For the text-containing cell, return its midpoint in [X, Y] coordinate format. 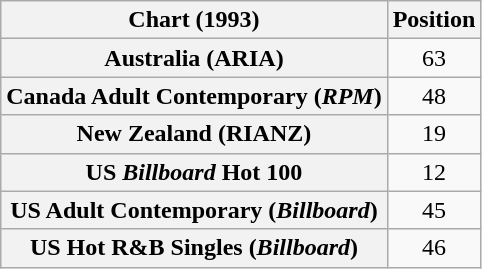
12 [434, 172]
US Adult Contemporary (Billboard) [194, 210]
US Billboard Hot 100 [194, 172]
Position [434, 20]
Chart (1993) [194, 20]
63 [434, 58]
19 [434, 134]
45 [434, 210]
48 [434, 96]
46 [434, 248]
New Zealand (RIANZ) [194, 134]
Canada Adult Contemporary (RPM) [194, 96]
Australia (ARIA) [194, 58]
US Hot R&B Singles (Billboard) [194, 248]
